Pinpoint the cell where the given text exists, returning its [x, y] midpoint coordinate. 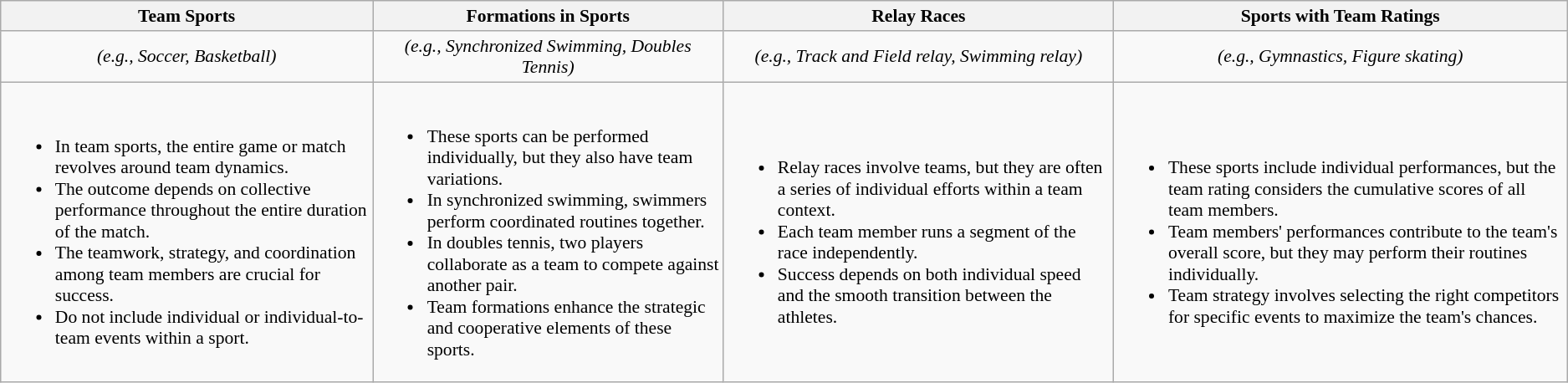
(e.g., Synchronized Swimming, Doubles Tennis) [549, 57]
(e.g., Gymnastics, Figure skating) [1341, 57]
Team Sports [187, 16]
Relay Races [918, 16]
Formations in Sports [549, 16]
(e.g., Soccer, Basketball) [187, 57]
(e.g., Track and Field relay, Swimming relay) [918, 57]
Sports with Team Ratings [1341, 16]
